Capture the cell that displays the provided text and extract its [x, y] central coordinate. 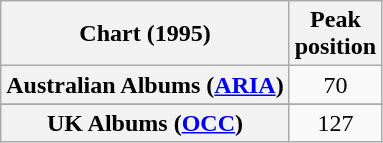
Chart (1995) [145, 34]
127 [335, 123]
Peakposition [335, 34]
Australian Albums (ARIA) [145, 85]
UK Albums (OCC) [145, 123]
70 [335, 85]
